Return the [x, y] coordinate for the center point of the cell that contains the specified text.  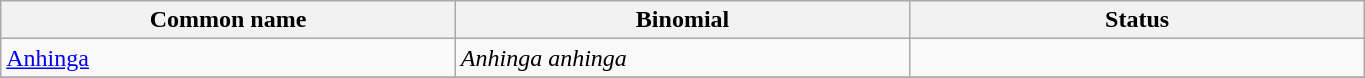
Binomial [682, 20]
Status [1138, 20]
Anhinga [228, 58]
Anhinga anhinga [682, 58]
Common name [228, 20]
